Return the (x, y) coordinate for the center point of the cell that contains the specified text.  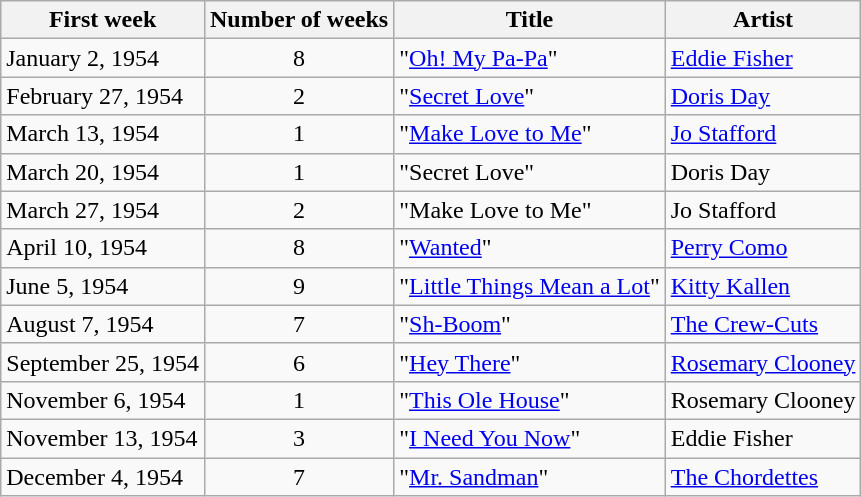
"Mr. Sandman" (530, 477)
April 10, 1954 (103, 248)
"Hey There" (530, 362)
November 13, 1954 (103, 438)
September 25, 1954 (103, 362)
Title (530, 20)
"Little Things Mean a Lot" (530, 286)
The Chordettes (763, 477)
Kitty Kallen (763, 286)
"Oh! My Pa-Pa" (530, 58)
January 2, 1954 (103, 58)
Perry Como (763, 248)
3 (298, 438)
6 (298, 362)
9 (298, 286)
February 27, 1954 (103, 96)
August 7, 1954 (103, 324)
The Crew-Cuts (763, 324)
March 27, 1954 (103, 210)
March 13, 1954 (103, 134)
First week (103, 20)
"I Need You Now" (530, 438)
December 4, 1954 (103, 477)
June 5, 1954 (103, 286)
"Sh-Boom" (530, 324)
Number of weeks (298, 20)
Artist (763, 20)
March 20, 1954 (103, 172)
"Wanted" (530, 248)
"This Ole House" (530, 400)
November 6, 1954 (103, 400)
